Return (x, y) of the center of cell containing provided text 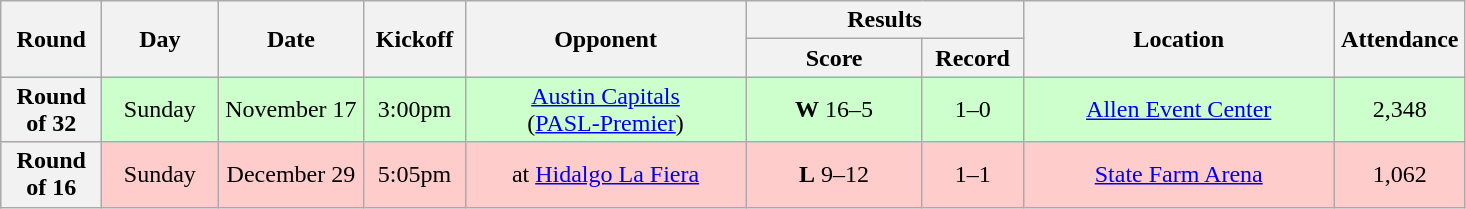
1,062 (1400, 174)
5:05pm (414, 174)
at Hidalgo La Fiera (606, 174)
Opponent (606, 39)
Round of 16 (52, 174)
Day (160, 39)
Attendance (1400, 39)
Location (1178, 39)
W 16–5 (834, 110)
2,348 (1400, 110)
3:00pm (414, 110)
Date (291, 39)
Round of 32 (52, 110)
L 9–12 (834, 174)
Results (884, 20)
Kickoff (414, 39)
November 17 (291, 110)
Round (52, 39)
Record (972, 58)
State Farm Arena (1178, 174)
1–1 (972, 174)
1–0 (972, 110)
Score (834, 58)
Austin Capitals(PASL-Premier) (606, 110)
Allen Event Center (1178, 110)
December 29 (291, 174)
